Extract the [x, y] coordinate from the center of the cell holding the provided text.  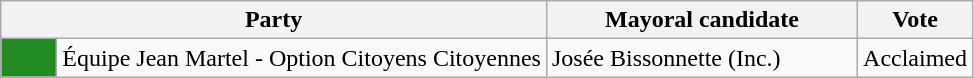
Mayoral candidate [702, 20]
Party [274, 20]
Équipe Jean Martel - Option Citoyens Citoyennes [302, 58]
Josée Bissonnette (Inc.) [702, 58]
Acclaimed [916, 58]
Vote [916, 20]
